Capture the cell that displays the provided text and extract its (x, y) central coordinate. 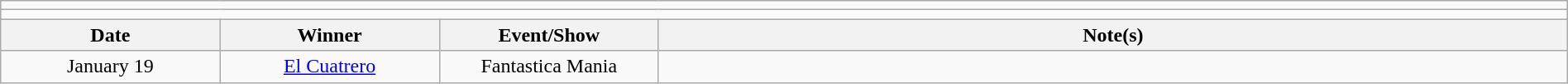
Date (111, 35)
Note(s) (1113, 35)
Event/Show (549, 35)
El Cuatrero (329, 67)
January 19 (111, 67)
Winner (329, 35)
Fantastica Mania (549, 67)
